Find where the given text appears and provide that cell's center as (x, y) coordinate. 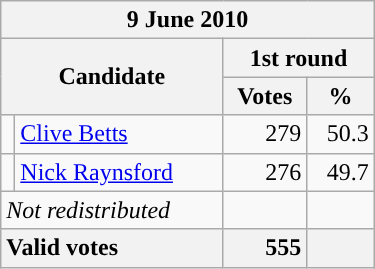
Nick Raynsford (119, 172)
1st round (298, 58)
276 (265, 172)
555 (265, 248)
50.3 (340, 134)
% (340, 96)
Not redistributed (112, 210)
Valid votes (112, 248)
Clive Betts (119, 134)
Votes (265, 96)
9 June 2010 (188, 20)
49.7 (340, 172)
Candidate (112, 77)
279 (265, 134)
